Provide the (x, y) coordinate of the cell's center where the given text is located.  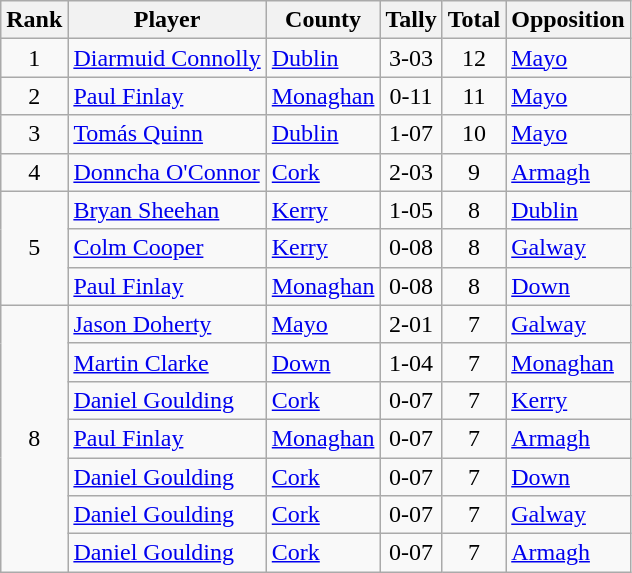
Opposition (568, 20)
3-03 (411, 58)
10 (474, 134)
2 (34, 96)
3 (34, 134)
1-05 (411, 210)
1-07 (411, 134)
9 (474, 172)
Jason Doherty (167, 324)
Colm Cooper (167, 248)
Diarmuid Connolly (167, 58)
Total (474, 20)
4 (34, 172)
Martin Clarke (167, 362)
Player (167, 20)
Tally (411, 20)
12 (474, 58)
Tomás Quinn (167, 134)
1-04 (411, 362)
2-01 (411, 324)
11 (474, 96)
5 (34, 248)
Donncha O'Connor (167, 172)
1 (34, 58)
2-03 (411, 172)
Rank (34, 20)
Bryan Sheehan (167, 210)
County (323, 20)
0-11 (411, 96)
